Find where the given text appears and provide that cell's center as [x, y] coordinate. 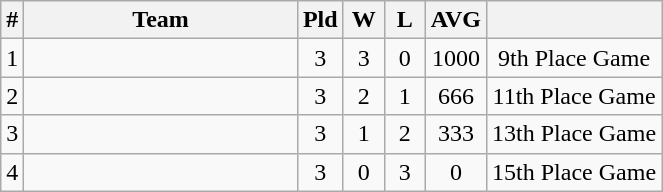
333 [456, 134]
666 [456, 96]
W [364, 20]
13th Place Game [574, 134]
15th Place Game [574, 172]
L [404, 20]
4 [12, 172]
# [12, 20]
11th Place Game [574, 96]
AVG [456, 20]
Team [161, 20]
9th Place Game [574, 58]
1000 [456, 58]
Pld [320, 20]
